From the cell containing the given text, extract its center point as [x, y] coordinate. 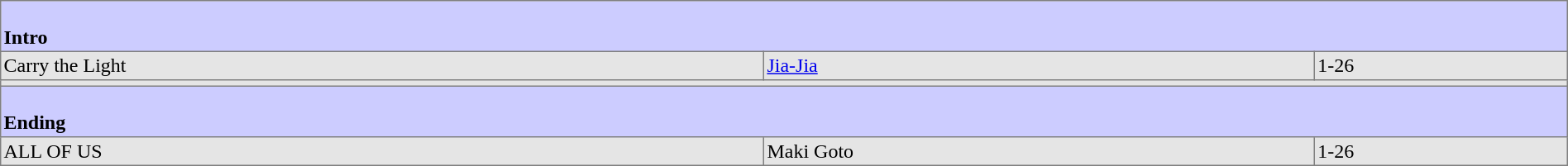
ALL OF US [382, 151]
Ending [784, 111]
Maki Goto [1040, 151]
Carry the Light [382, 65]
Intro [784, 26]
Jia-Jia [1040, 65]
